Scan for the cell matching the given text and deliver its (X, Y) coordinate at center. 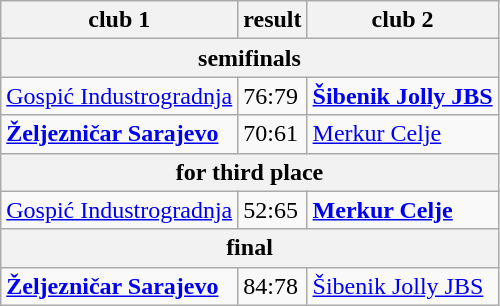
70:61 (272, 134)
semifinals (250, 58)
76:79 (272, 96)
for third place (250, 172)
final (250, 248)
52:65 (272, 210)
club 2 (402, 20)
84:78 (272, 286)
result (272, 20)
club 1 (120, 20)
